For the text-containing cell, return its midpoint in [x, y] coordinate format. 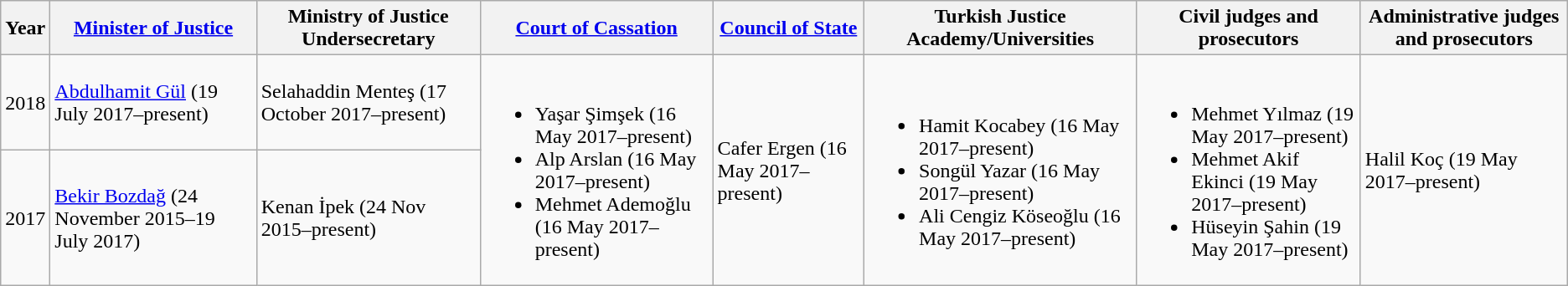
Yaşar Şimşek (16 May 2017–present)Alp Arslan (16 May 2017–present)Mehmet Ademoğlu (16 May 2017–present) [596, 171]
Turkish Justice Academy/Universities [1000, 28]
Kenan İpek (24 Nov 2015–present) [369, 217]
Halil Koç (19 May 2017–present) [1464, 171]
Bekir Bozdağ (24 November 2015–19 July 2017) [153, 217]
2018 [25, 103]
2017 [25, 217]
Mehmet Yılmaz (19 May 2017–present)Mehmet Akif Ekinci (19 May 2017–present)Hüseyin Şahin (19 May 2017–present) [1249, 171]
Hamit Kocabey (16 May 2017–present)Songül Yazar (16 May 2017–present)Ali Cengiz Köseoğlu (16 May 2017–present) [1000, 171]
Court of Cassation [596, 28]
Abdulhamit Gül (19 July 2017–present) [153, 103]
Year [25, 28]
Council of State [788, 28]
Selahaddin Menteş (17 October 2017–present) [369, 103]
Minister of Justice [153, 28]
Cafer Ergen (16 May 2017–present) [788, 171]
Civil judges and prosecutors [1249, 28]
Ministry of Justice Undersecretary [369, 28]
Administrative judges and prosecutors [1464, 28]
